Return the [x, y] coordinate for the center point of the cell that contains the specified text.  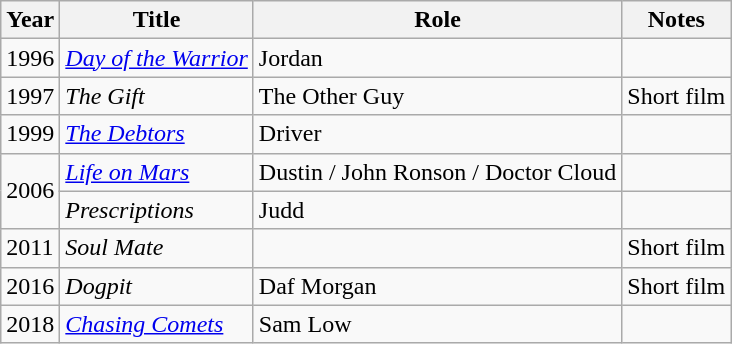
Year [30, 20]
1999 [30, 134]
1997 [30, 96]
The Gift [157, 96]
Notes [676, 20]
Daf Morgan [437, 286]
Dogpit [157, 286]
Title [157, 20]
2011 [30, 248]
The Other Guy [437, 96]
Sam Low [437, 324]
2016 [30, 286]
Life on Mars [157, 172]
The Debtors [157, 134]
Soul Mate [157, 248]
Role [437, 20]
Driver [437, 134]
Judd [437, 210]
1996 [30, 58]
2018 [30, 324]
Dustin / John Ronson / Doctor Cloud [437, 172]
Jordan [437, 58]
Prescriptions [157, 210]
2006 [30, 191]
Day of the Warrior [157, 58]
Chasing Comets [157, 324]
